Output the [X, Y] coordinate of the center of the cell containing the given text.  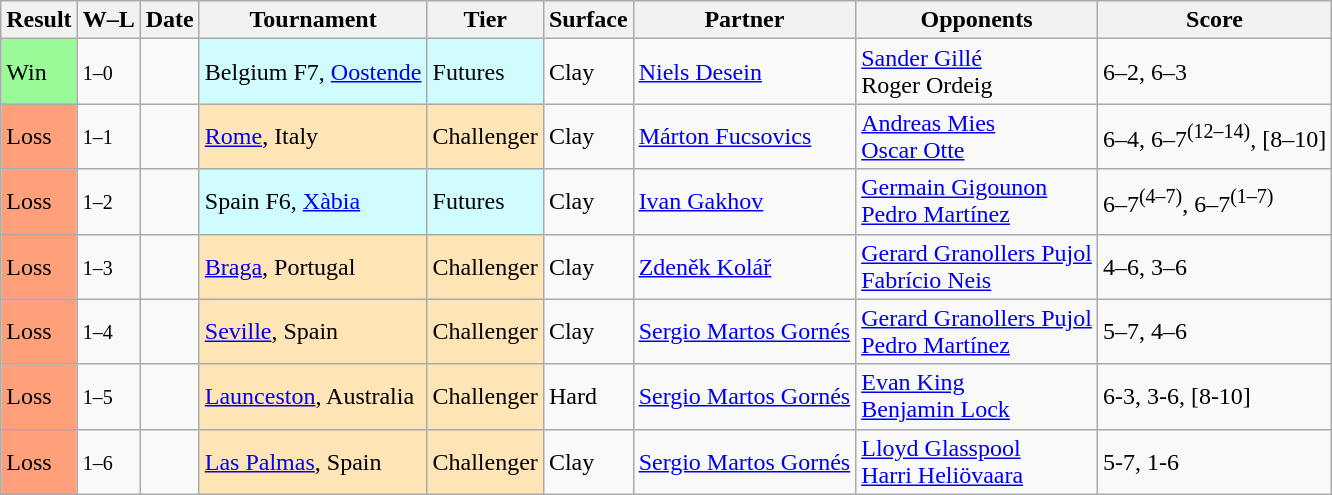
Surface [588, 20]
Result [39, 20]
Niels Desein [744, 72]
Belgium F7, Oostende [313, 72]
Partner [744, 20]
Gerard Granollers Pujol Pedro Martínez [977, 332]
Ivan Gakhov [744, 202]
Date [170, 20]
Márton Fucsovics [744, 136]
Score [1214, 20]
Rome, Italy [313, 136]
Lloyd Glasspool Harri Heliövaara [977, 462]
Evan King Benjamin Lock [977, 396]
1–1 [108, 136]
1–0 [108, 72]
Sander Gillé Roger Ordeig [977, 72]
5–7, 4–6 [1214, 332]
1–3 [108, 266]
4–6, 3–6 [1214, 266]
6–2, 6–3 [1214, 72]
Hard [588, 396]
Zdeněk Kolář [744, 266]
Andreas Mies Oscar Otte [977, 136]
6-3, 3-6, [8-10] [1214, 396]
Seville, Spain [313, 332]
Las Palmas, Spain [313, 462]
1–5 [108, 396]
1–2 [108, 202]
Germain Gigounon Pedro Martínez [977, 202]
1–6 [108, 462]
Win [39, 72]
Launceston, Australia [313, 396]
W–L [108, 20]
6–4, 6–7(12–14), [8–10] [1214, 136]
1–4 [108, 332]
Spain F6, Xàbia [313, 202]
Braga, Portugal [313, 266]
Gerard Granollers Pujol Fabrício Neis [977, 266]
5-7, 1-6 [1214, 462]
Opponents [977, 20]
Tier [485, 20]
6–7(4–7), 6–7(1–7) [1214, 202]
Tournament [313, 20]
